Provide the (X, Y) coordinate of the cell's center where the given text is located.  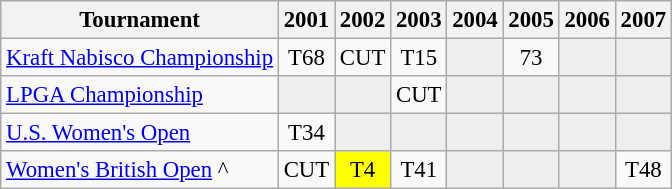
Kraft Nabisco Championship (140, 58)
T68 (306, 58)
2004 (475, 20)
2003 (419, 20)
2001 (306, 20)
T41 (419, 170)
T15 (419, 58)
U.S. Women's Open (140, 133)
2007 (643, 20)
T4 (363, 170)
T34 (306, 133)
2002 (363, 20)
2006 (587, 20)
Women's British Open ^ (140, 170)
LPGA Championship (140, 95)
Tournament (140, 20)
T48 (643, 170)
73 (531, 58)
2005 (531, 20)
